Return the [X, Y] coordinate for the center point of the cell that contains the specified text.  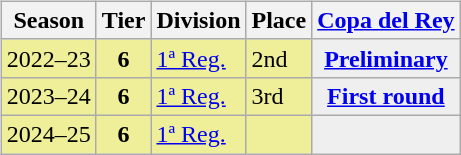
Copa del Rey [386, 20]
Tier [124, 20]
2nd [279, 58]
2024–25 [48, 134]
Division [198, 20]
2023–24 [48, 96]
Season [48, 20]
Place [279, 20]
3rd [279, 96]
Preliminary [386, 58]
2022–23 [48, 58]
First round [386, 96]
